Extract the [X, Y] coordinate from the center of the cell holding the provided text.  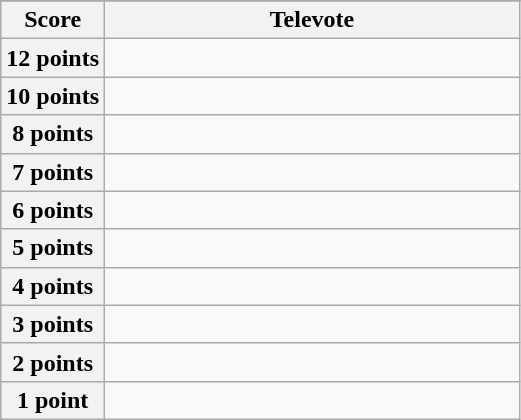
4 points [53, 286]
1 point [53, 400]
5 points [53, 248]
7 points [53, 172]
3 points [53, 324]
6 points [53, 210]
8 points [53, 134]
12 points [53, 58]
2 points [53, 362]
Score [53, 20]
10 points [53, 96]
Televote [312, 20]
